Search for the cell housing the specified text and yield its (X, Y) center coordinate. 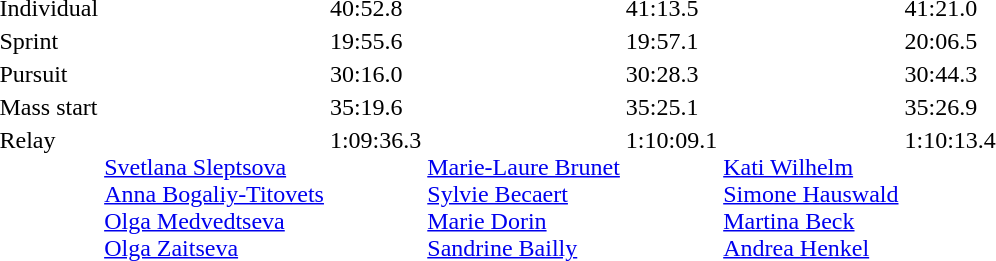
19:57.1 (671, 41)
19:55.6 (375, 41)
30:16.0 (375, 74)
30:28.3 (671, 74)
35:25.1 (671, 107)
35:19.6 (375, 107)
